Detect which cell encompasses the target text, then output its [X, Y] center coordinate. 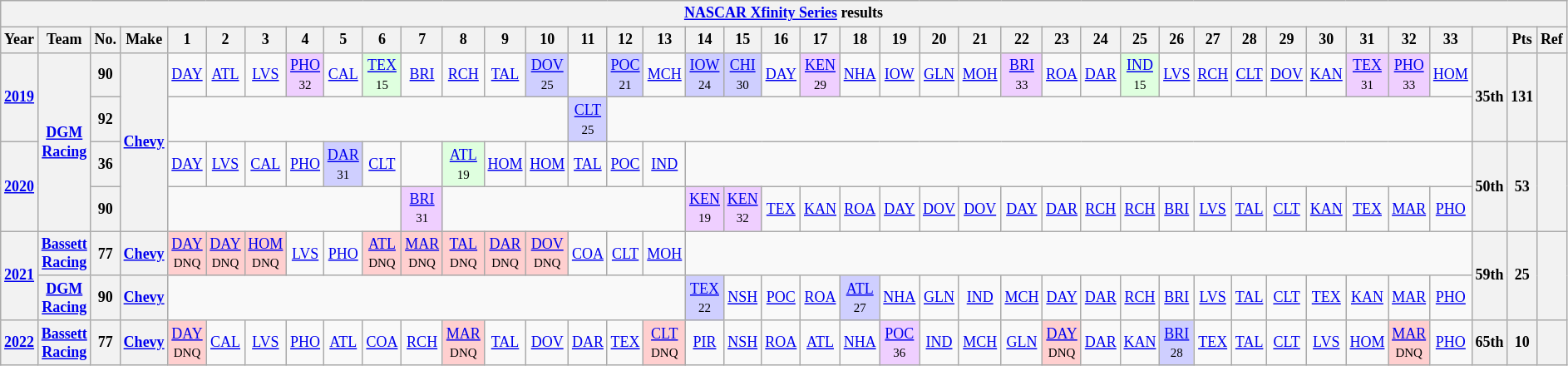
19 [900, 40]
TEX22 [705, 298]
Pts [1522, 40]
7 [422, 40]
Ref [1552, 40]
CHI30 [742, 75]
26 [1177, 40]
13 [665, 40]
23 [1063, 40]
POC21 [625, 75]
12 [625, 40]
2021 [20, 276]
TEX31 [1367, 75]
3 [266, 40]
ATLDNQ [382, 254]
11 [589, 40]
59th [1490, 276]
8 [463, 40]
IOW [900, 75]
KEN32 [742, 209]
TEX15 [382, 75]
PIR [705, 343]
36 [105, 164]
IOW24 [705, 75]
2022 [20, 343]
Year [20, 40]
No. [105, 40]
Make [144, 40]
1 [187, 40]
21 [979, 40]
DOVDNQ [547, 254]
18 [860, 40]
33 [1450, 40]
65th [1490, 343]
16 [782, 40]
2 [225, 40]
5 [343, 40]
17 [821, 40]
NASCAR Xfinity Series results [783, 13]
HOMDNQ [266, 254]
131 [1522, 96]
IND15 [1140, 75]
4 [306, 40]
KEN19 [705, 209]
CLT25 [589, 120]
BRI28 [1177, 343]
Team [64, 40]
14 [705, 40]
92 [105, 120]
ATL19 [463, 164]
6 [382, 40]
28 [1250, 40]
9 [505, 40]
29 [1287, 40]
30 [1326, 40]
ATL27 [860, 298]
TALDNQ [463, 254]
DOV25 [547, 75]
2019 [20, 96]
35th [1490, 96]
20 [939, 40]
22 [1022, 40]
CLTDNQ [665, 343]
2020 [20, 186]
POC36 [900, 343]
31 [1367, 40]
32 [1409, 40]
BRI33 [1022, 75]
PHO33 [1409, 75]
PHO32 [306, 75]
DAR31 [343, 164]
DARDNQ [505, 254]
BRI31 [422, 209]
50th [1490, 186]
53 [1522, 186]
27 [1213, 40]
KEN29 [821, 75]
15 [742, 40]
24 [1101, 40]
